Capture the cell that displays the provided text and extract its [x, y] central coordinate. 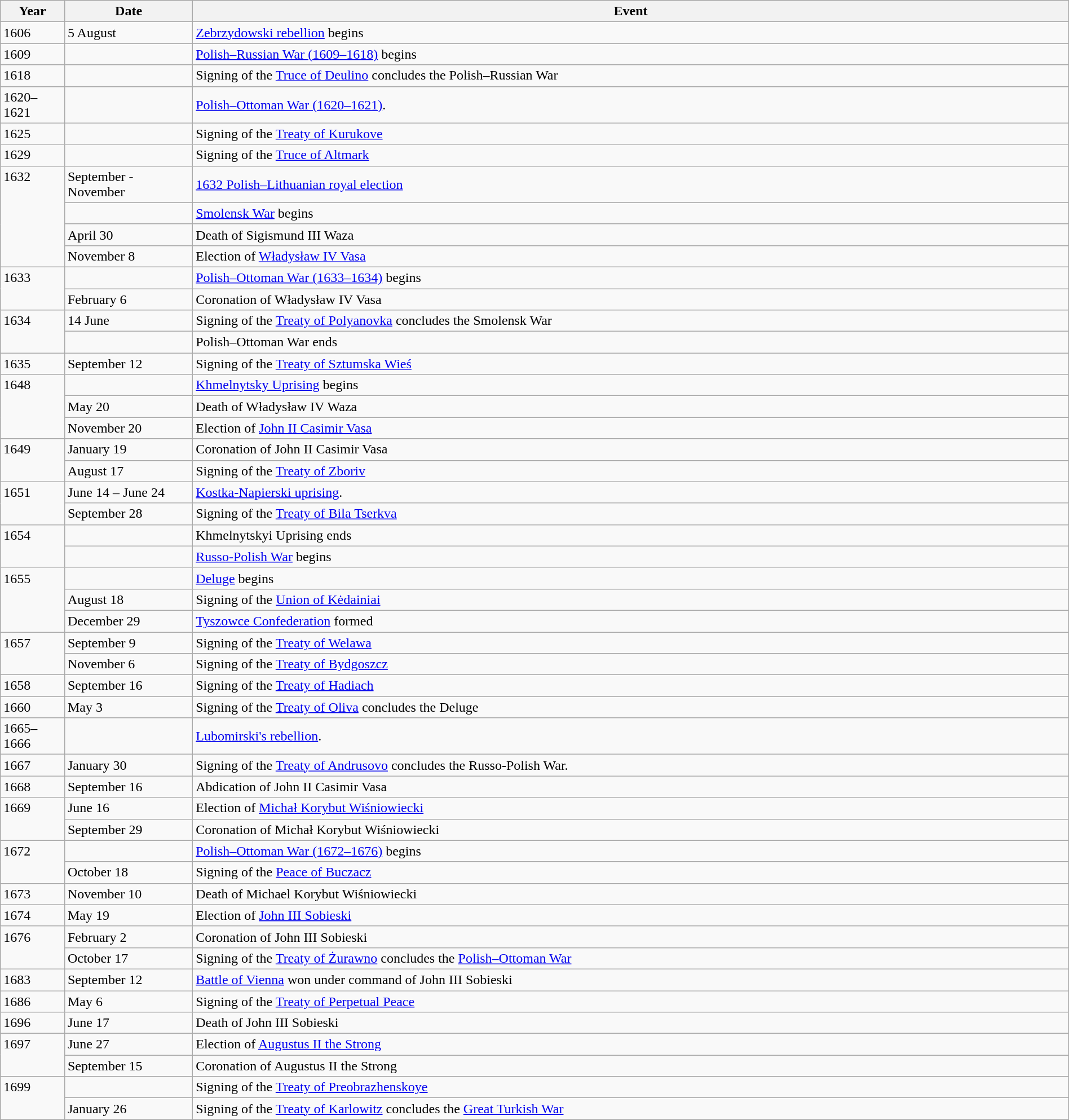
Russo-Polish War begins [631, 557]
Signing of the Treaty of Hadiach [631, 686]
Zebrzydowski rebellion begins [631, 33]
Signing of the Treaty of Andrusovo concludes the Russo-Polish War. [631, 765]
1676 [33, 947]
Tyszowce Confederation formed [631, 621]
June 27 [129, 1044]
14 June [129, 321]
May 3 [129, 707]
August 18 [129, 599]
Election of Augustus II the Strong [631, 1044]
1632 Polish–Lithuanian royal election [631, 184]
1629 [33, 155]
1699 [33, 1098]
1609 [33, 54]
1648 [33, 407]
November 10 [129, 894]
1655 [33, 599]
Signing of the Truce of Altmark [631, 155]
Coronation of Michał Korybut Wiśniowiecki [631, 830]
Polish–Ottoman War (1620–1621). [631, 105]
Election of John III Sobieski [631, 915]
May 19 [129, 915]
1625 [33, 134]
1683 [33, 980]
1669 [33, 819]
Year [33, 11]
Lubomirski's rebellion. [631, 737]
Date [129, 11]
1654 [33, 546]
Polish–Russian War (1609–1618) begins [631, 54]
Election of John II Casimir Vasa [631, 428]
June 17 [129, 1023]
Signing of the Treaty of Oliva concludes the Deluge [631, 707]
1665–1666 [33, 737]
January 26 [129, 1109]
Death of Michael Korybut Wiśniowiecki [631, 894]
1606 [33, 33]
February 6 [129, 299]
Signing of the Truce of Deulino concludes the Polish–Russian War [631, 76]
Coronation of Władysław IV Vasa [631, 299]
September 28 [129, 514]
1686 [33, 1001]
June 16 [129, 808]
1667 [33, 765]
1649 [33, 460]
Signing of the Treaty of Sztumska Wieś [631, 364]
Signing of the Treaty of Żurawno concludes the Polish–Ottoman War [631, 958]
November 6 [129, 664]
Signing of the Treaty of Perpetual Peace [631, 1001]
December 29 [129, 621]
August 17 [129, 471]
January 19 [129, 449]
November 8 [129, 256]
1633 [33, 288]
February 2 [129, 937]
Signing of the Peace of Buczacz [631, 872]
April 30 [129, 235]
Death of Sigismund III Waza [631, 235]
Deluge begins [631, 578]
1635 [33, 364]
1673 [33, 894]
Polish–Ottoman War (1672–1676) begins [631, 851]
September 29 [129, 830]
Death of John III Sobieski [631, 1023]
May 6 [129, 1001]
September 9 [129, 642]
1697 [33, 1055]
Coronation of John II Casimir Vasa [631, 449]
Election of Władysław IV Vasa [631, 256]
1634 [33, 332]
1674 [33, 915]
Signing of the Treaty of Preobrazhenskoye [631, 1087]
Event [631, 11]
5 August [129, 33]
Kostka-Napierski uprising. [631, 492]
1651 [33, 503]
November 20 [129, 428]
1668 [33, 787]
1672 [33, 862]
Signing of the Treaty of Karlowitz concludes the Great Turkish War [631, 1109]
Coronation of Augustus II the Strong [631, 1066]
Signing of the Treaty of Zboriv [631, 471]
Signing of the Treaty of Polyanovka concludes the Smolensk War [631, 321]
1620–1621 [33, 105]
May 20 [129, 407]
Battle of Vienna won under command of John III Sobieski [631, 980]
January 30 [129, 765]
Smolensk War begins [631, 213]
October 18 [129, 872]
1657 [33, 653]
Death of Władysław IV Waza [631, 407]
Khmelnytsky Uprising begins [631, 385]
Polish–Ottoman War ends [631, 342]
Signing of the Union of Kėdainiai [631, 599]
October 17 [129, 958]
September 15 [129, 1066]
Abdication of John II Casimir Vasa [631, 787]
Khmelnytskyi Uprising ends [631, 535]
Election of Michał Korybut Wiśniowiecki [631, 808]
Coronation of John III Sobieski [631, 937]
1696 [33, 1023]
1618 [33, 76]
Signing of the Treaty of Welawa [631, 642]
1660 [33, 707]
1658 [33, 686]
Signing of the Treaty of Bydgoszcz [631, 664]
1632 [33, 217]
Polish–Ottoman War (1633–1634) begins [631, 277]
Signing of the Treaty of Bila Tserkva [631, 514]
June 14 – June 24 [129, 492]
Signing of the Treaty of Kurukove [631, 134]
September - November [129, 184]
